Locate the cell with the specified text and output its [X, Y] center coordinate. 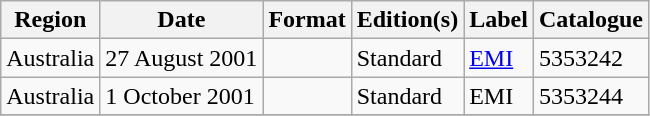
Region [50, 20]
Edition(s) [407, 20]
1 October 2001 [182, 96]
5353244 [590, 96]
27 August 2001 [182, 58]
Date [182, 20]
Format [307, 20]
Catalogue [590, 20]
Label [499, 20]
5353242 [590, 58]
